Output the (X, Y) coordinate of the center of the cell containing the given text.  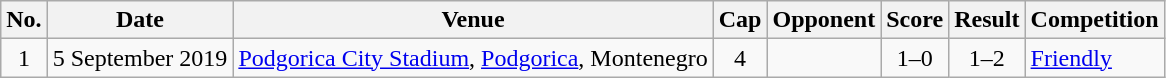
1 (24, 58)
No. (24, 20)
5 September 2019 (140, 58)
Competition (1094, 20)
Date (140, 20)
Score (915, 20)
Venue (473, 20)
Podgorica City Stadium, Podgorica, Montenegro (473, 58)
4 (740, 58)
1–2 (987, 58)
Friendly (1094, 58)
1–0 (915, 58)
Cap (740, 20)
Opponent (824, 20)
Result (987, 20)
